From the cell containing the given text, extract its center point as [x, y] coordinate. 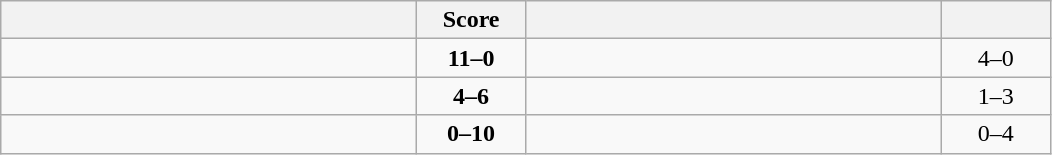
0–10 [472, 134]
1–3 [996, 96]
Score [472, 20]
0–4 [996, 134]
11–0 [472, 58]
4–6 [472, 96]
4–0 [996, 58]
